From the cell containing the given text, extract its center point as [x, y] coordinate. 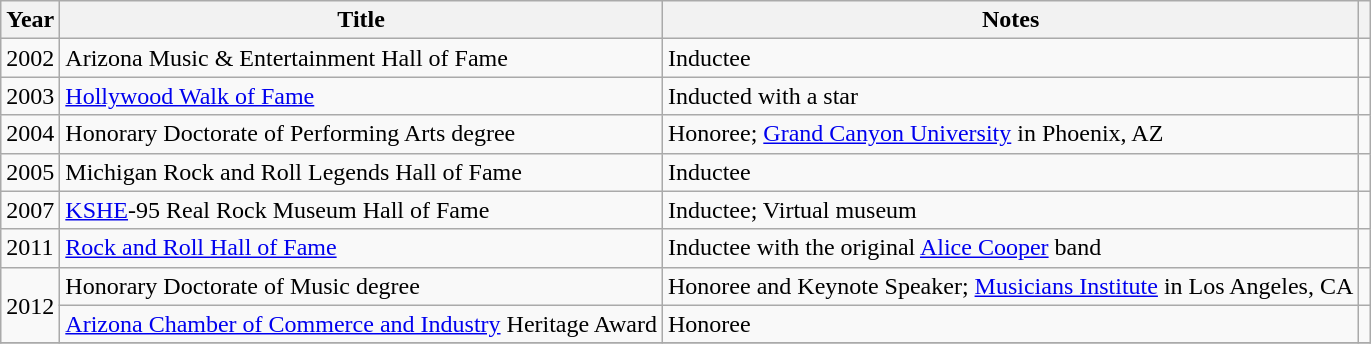
2011 [30, 248]
2002 [30, 58]
Honorary Doctorate of Performing Arts degree [362, 134]
Honoree [1010, 324]
Honoree; Grand Canyon University in Phoenix, AZ [1010, 134]
2007 [30, 210]
Honoree and Keynote Speaker; Musicians Institute in Los Angeles, CA [1010, 286]
2012 [30, 305]
2004 [30, 134]
Arizona Chamber of Commerce and Industry Heritage Award [362, 324]
2005 [30, 172]
Inducted with a star [1010, 96]
2003 [30, 96]
Rock and Roll Hall of Fame [362, 248]
Michigan Rock and Roll Legends Hall of Fame [362, 172]
KSHE-95 Real Rock Museum Hall of Fame [362, 210]
Hollywood Walk of Fame [362, 96]
Inductee with the original Alice Cooper band [1010, 248]
Arizona Music & Entertainment Hall of Fame [362, 58]
Honorary Doctorate of Music degree [362, 286]
Title [362, 20]
Inductee; Virtual museum [1010, 210]
Year [30, 20]
Notes [1010, 20]
